Identify which cell holds the provided text, then report its (X, Y) central coordinate. 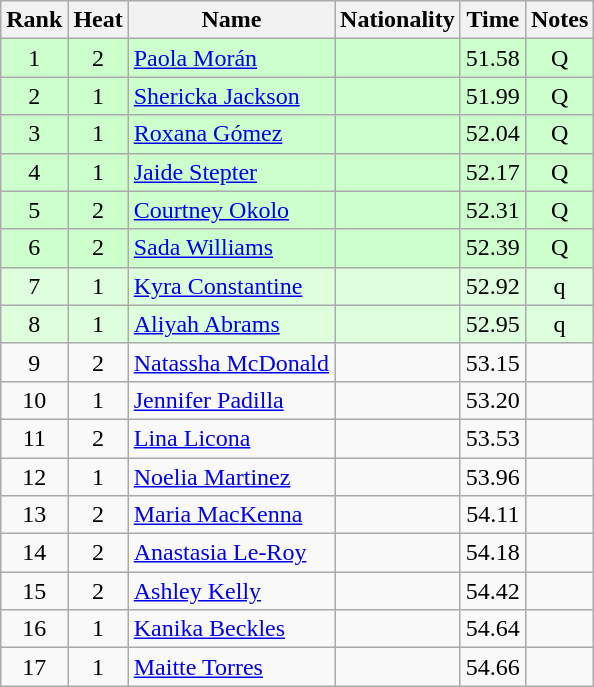
Anastasia Le-Roy (231, 553)
54.64 (492, 629)
Sada Williams (231, 248)
54.18 (492, 553)
53.15 (492, 362)
Natassha McDonald (231, 362)
52.17 (492, 172)
Heat (98, 20)
6 (34, 248)
Kyra Constantine (231, 286)
11 (34, 438)
54.66 (492, 667)
Courtney Okolo (231, 210)
10 (34, 400)
Name (231, 20)
52.39 (492, 248)
Ashley Kelly (231, 591)
16 (34, 629)
9 (34, 362)
8 (34, 324)
3 (34, 134)
52.04 (492, 134)
Shericka Jackson (231, 96)
Rank (34, 20)
Paola Morán (231, 58)
Jennifer Padilla (231, 400)
51.58 (492, 58)
Nationality (398, 20)
Noelia Martinez (231, 477)
Kanika Beckles (231, 629)
53.53 (492, 438)
17 (34, 667)
14 (34, 553)
12 (34, 477)
52.92 (492, 286)
Lina Licona (231, 438)
52.31 (492, 210)
Roxana Gómez (231, 134)
4 (34, 172)
7 (34, 286)
54.11 (492, 515)
53.20 (492, 400)
Notes (559, 20)
53.96 (492, 477)
54.42 (492, 591)
Maria MacKenna (231, 515)
Aliyah Abrams (231, 324)
51.99 (492, 96)
Maitte Torres (231, 667)
52.95 (492, 324)
15 (34, 591)
13 (34, 515)
Jaide Stepter (231, 172)
5 (34, 210)
Time (492, 20)
